Output the [X, Y] coordinate of the center of the cell containing the given text.  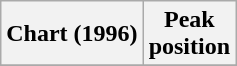
Peakposition [189, 34]
Chart (1996) [72, 34]
